Detect which cell encompasses the target text, then output its [x, y] center coordinate. 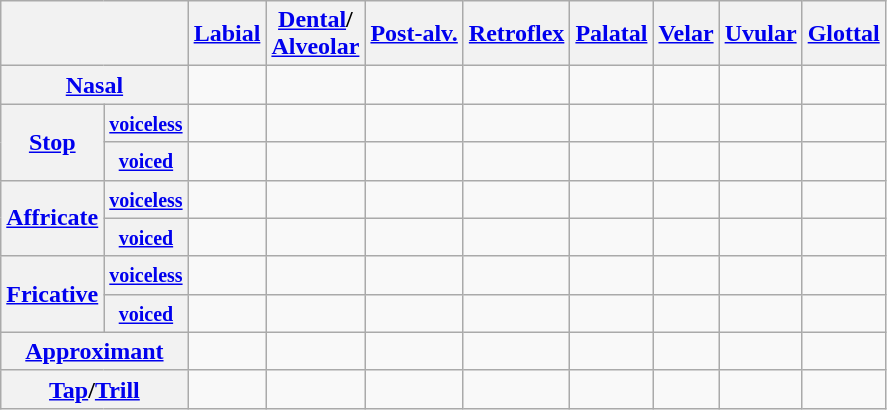
Uvular [760, 34]
Nasal [94, 85]
Affricate [52, 218]
Glottal [844, 34]
Dental/Alveolar [316, 34]
Retroflex [516, 34]
Post-alv. [414, 34]
Fricative [52, 294]
Labial [227, 34]
Palatal [612, 34]
Tap/Trill [94, 389]
Stop [52, 142]
Velar [686, 34]
Approximant [94, 351]
